Scan for the cell matching the given text and deliver its [X, Y] coordinate at center. 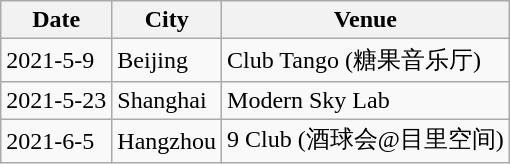
Hangzhou [167, 140]
Modern Sky Lab [366, 100]
Venue [366, 20]
Beijing [167, 60]
Club Tango (糖果音乐厅) [366, 60]
Date [56, 20]
2021-5-9 [56, 60]
2021-6-5 [56, 140]
2021-5-23 [56, 100]
City [167, 20]
Shanghai [167, 100]
9 Club (酒球会@目里空间) [366, 140]
